Return [X, Y] of the center of cell containing provided text 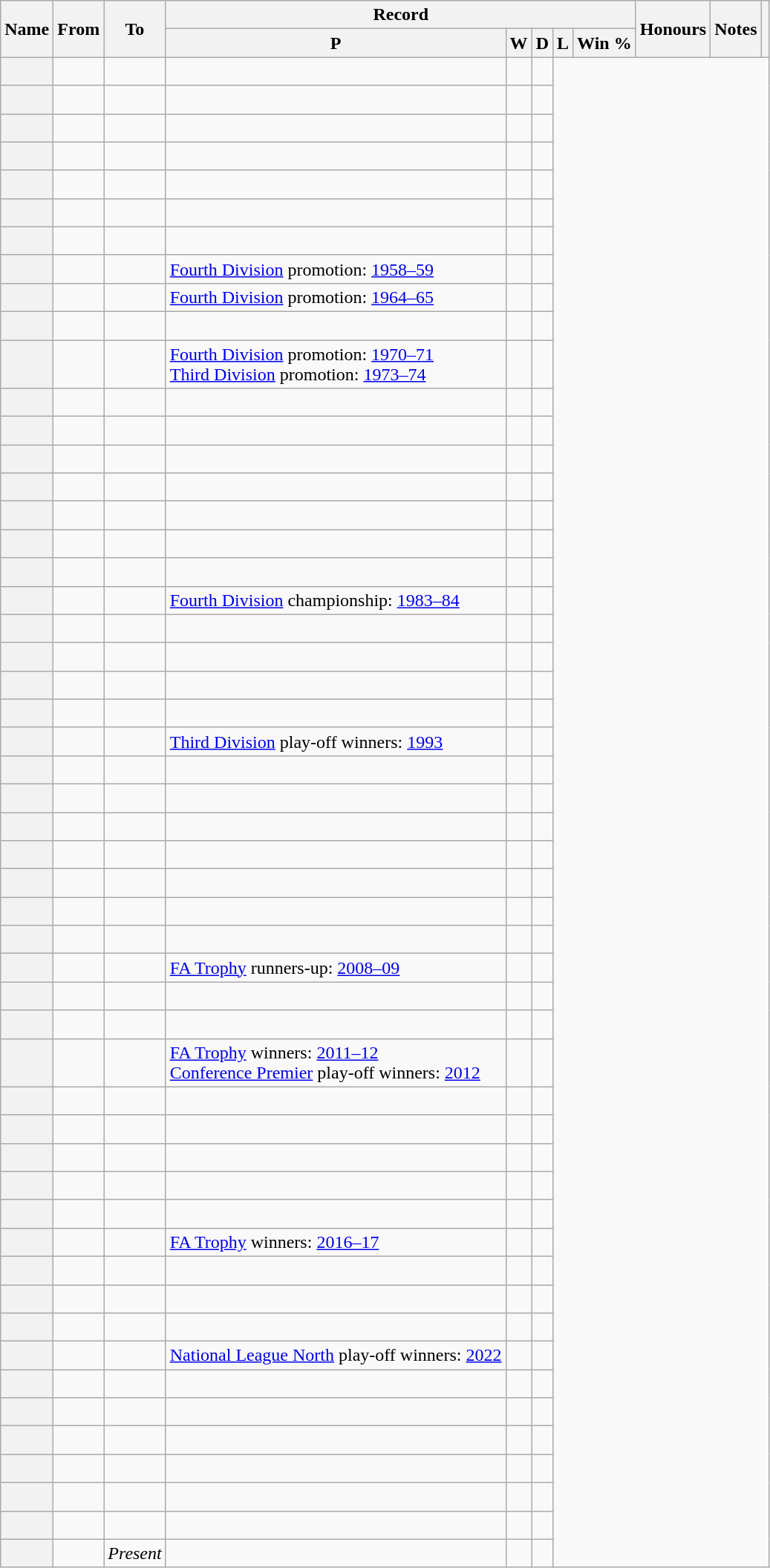
Fourth Division promotion: 1964–65 [336, 297]
To [135, 29]
National League North play-off winners: 2022 [336, 1356]
Third Division play-off winners: 1993 [336, 741]
Win % [604, 43]
Fourth Division championship: 1983–84 [336, 600]
Fourth Division promotion: 1970–71Third Division promotion: 1973–74 [336, 364]
Name [27, 29]
L [563, 43]
FA Trophy winners: 2016–17 [336, 1242]
W [518, 43]
FA Trophy runners-up: 2008–09 [336, 968]
Notes [736, 29]
Present [135, 1553]
Honours [673, 29]
D [542, 43]
Fourth Division promotion: 1958–59 [336, 269]
Record [401, 15]
From [79, 29]
FA Trophy winners: 2011–12Conference Premier play-off winners: 2012 [336, 1062]
P [336, 43]
